Output the (X, Y) coordinate of the center of the cell containing the given text.  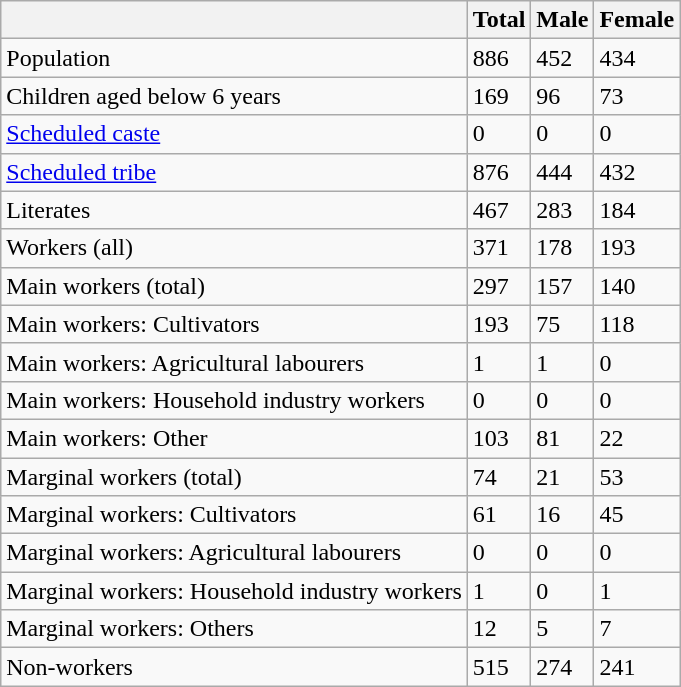
283 (562, 210)
118 (637, 324)
178 (562, 248)
75 (562, 324)
169 (499, 96)
Scheduled tribe (234, 172)
73 (637, 96)
444 (562, 172)
45 (637, 515)
515 (499, 667)
21 (562, 477)
5 (562, 629)
12 (499, 629)
Workers (all) (234, 248)
886 (499, 58)
432 (637, 172)
371 (499, 248)
103 (499, 438)
157 (562, 286)
7 (637, 629)
Main workers: Other (234, 438)
Total (499, 20)
96 (562, 96)
Marginal workers: Cultivators (234, 515)
274 (562, 667)
74 (499, 477)
Population (234, 58)
140 (637, 286)
Marginal workers: Agricultural labourers (234, 553)
Children aged below 6 years (234, 96)
81 (562, 438)
61 (499, 515)
Marginal workers: Others (234, 629)
Main workers: Cultivators (234, 324)
184 (637, 210)
Marginal workers (total) (234, 477)
Literates (234, 210)
Male (562, 20)
876 (499, 172)
Female (637, 20)
Main workers: Household industry workers (234, 400)
Marginal workers: Household industry workers (234, 591)
467 (499, 210)
297 (499, 286)
Non-workers (234, 667)
16 (562, 515)
Scheduled caste (234, 134)
452 (562, 58)
Main workers: Agricultural labourers (234, 362)
Main workers (total) (234, 286)
434 (637, 58)
241 (637, 667)
22 (637, 438)
53 (637, 477)
